Locate the cell with the specified text and output its [X, Y] center coordinate. 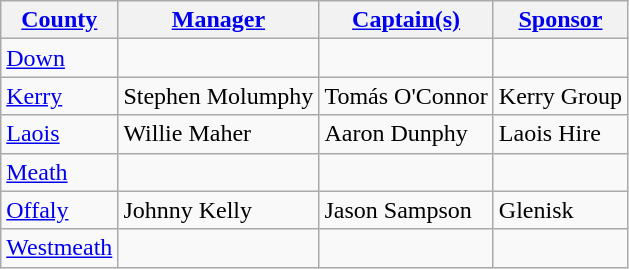
Sponsor [560, 20]
Willie Maher [218, 134]
Captain(s) [406, 20]
Offaly [60, 210]
Laois [60, 134]
Down [60, 58]
Stephen Molumphy [218, 96]
Aaron Dunphy [406, 134]
Kerry [60, 96]
Jason Sampson [406, 210]
Glenisk [560, 210]
Meath [60, 172]
County [60, 20]
Laois Hire [560, 134]
Johnny Kelly [218, 210]
Westmeath [60, 248]
Manager [218, 20]
Kerry Group [560, 96]
Tomás O'Connor [406, 96]
